From the cell containing the given text, extract its center point as [x, y] coordinate. 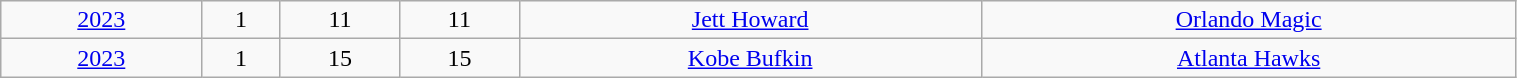
Orlando Magic [1248, 20]
Atlanta Hawks [1248, 58]
Kobe Bufkin [750, 58]
Jett Howard [750, 20]
